Find where the given text appears and provide that cell's center as (X, Y) coordinate. 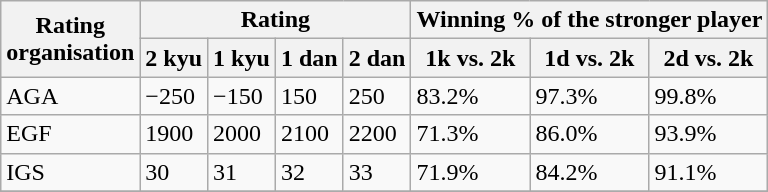
EGF (70, 134)
2000 (242, 134)
2 kyu (174, 58)
1 dan (309, 58)
2d vs. 2k (708, 58)
−150 (242, 96)
2200 (377, 134)
1d vs. 2k (590, 58)
99.8% (708, 96)
86.0% (590, 134)
Ratingorganisation (70, 39)
IGS (70, 172)
2 dan (377, 58)
93.9% (708, 134)
31 (242, 172)
150 (309, 96)
91.1% (708, 172)
71.3% (470, 134)
84.2% (590, 172)
71.9% (470, 172)
1900 (174, 134)
1 kyu (242, 58)
97.3% (590, 96)
250 (377, 96)
Rating (276, 20)
AGA (70, 96)
32 (309, 172)
33 (377, 172)
2100 (309, 134)
83.2% (470, 96)
Winning % of the stronger player (590, 20)
−250 (174, 96)
30 (174, 172)
1k vs. 2k (470, 58)
